Identify which cell holds the provided text, then report its [X, Y] central coordinate. 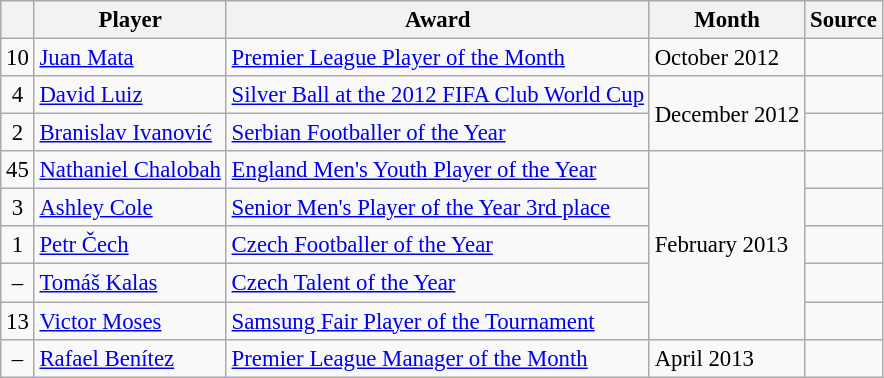
13 [18, 321]
Czech Talent of the Year [438, 283]
Player [130, 20]
Source [844, 20]
David Luiz [130, 95]
10 [18, 58]
1 [18, 245]
Premier League Player of the Month [438, 58]
Premier League Manager of the Month [438, 358]
2 [18, 133]
Ashley Cole [130, 208]
Samsung Fair Player of the Tournament [438, 321]
England Men's Youth Player of the Year [438, 170]
3 [18, 208]
February 2013 [726, 245]
Senior Men's Player of the Year 3rd place [438, 208]
October 2012 [726, 58]
4 [18, 95]
45 [18, 170]
Silver Ball at the 2012 FIFA Club World Cup [438, 95]
Petr Čech [130, 245]
Tomáš Kalas [130, 283]
Czech Footballer of the Year [438, 245]
December 2012 [726, 114]
Nathaniel Chalobah [130, 170]
Rafael Benítez [130, 358]
Branislav Ivanović [130, 133]
Juan Mata [130, 58]
Victor Moses [130, 321]
Serbian Footballer of the Year [438, 133]
April 2013 [726, 358]
Award [438, 20]
Month [726, 20]
